Scan for the cell matching the given text and deliver its [X, Y] coordinate at center. 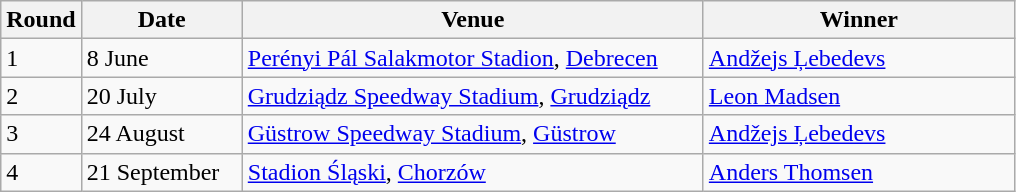
Round [41, 20]
3 [41, 134]
8 June [162, 58]
1 [41, 58]
Grudziądz Speedway Stadium, Grudziądz [472, 96]
20 July [162, 96]
24 August [162, 134]
Anders Thomsen [858, 172]
2 [41, 96]
Date [162, 20]
4 [41, 172]
Leon Madsen [858, 96]
Stadion Śląski, Chorzów [472, 172]
21 September [162, 172]
Venue [472, 20]
Güstrow Speedway Stadium, Güstrow [472, 134]
Winner [858, 20]
Perényi Pál Salakmotor Stadion, Debrecen [472, 58]
